Provide the (X, Y) coordinate of the cell's center where the given text is located.  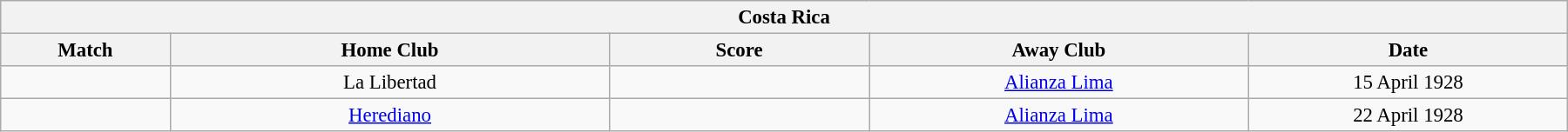
Match (85, 49)
22 April 1928 (1408, 115)
15 April 1928 (1408, 82)
Date (1408, 49)
Herediano (390, 115)
La Libertad (390, 82)
Score (739, 49)
Home Club (390, 49)
Away Club (1059, 49)
Costa Rica (784, 17)
